Extract the (x, y) coordinate from the center of the cell holding the provided text.  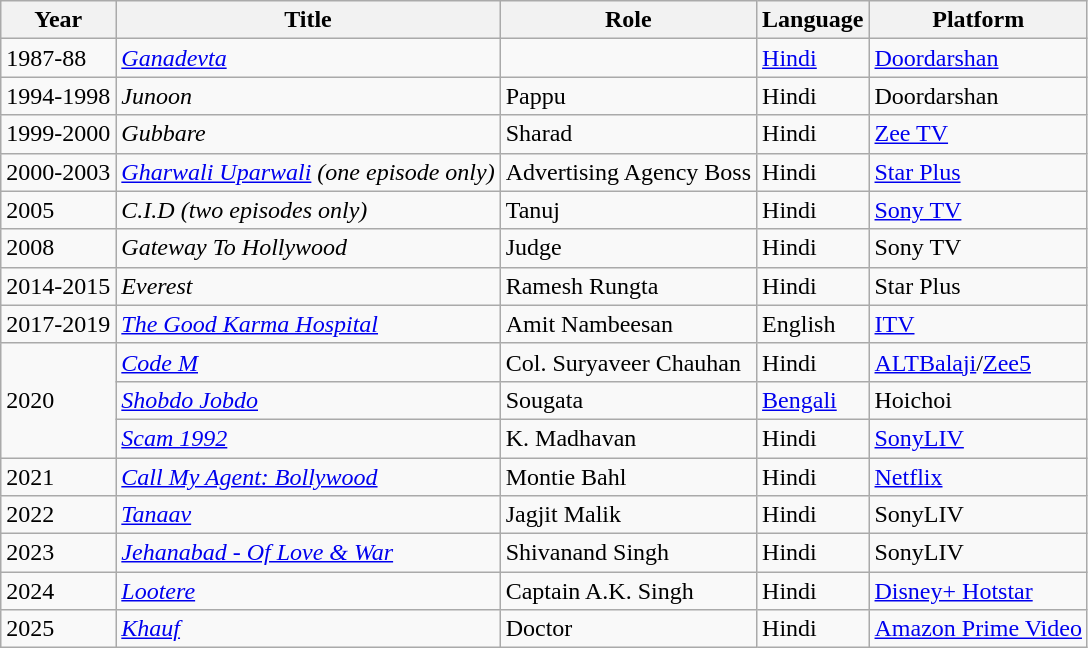
1987-88 (58, 58)
Amit Nambeesan (628, 324)
2024 (58, 591)
Junoon (308, 96)
Tanaav (308, 515)
Sougata (628, 400)
2020 (58, 400)
Year (58, 20)
Ramesh Rungta (628, 286)
Advertising Agency Boss (628, 172)
Judge (628, 248)
ITV (978, 324)
The Good Karma Hospital (308, 324)
Gubbare (308, 134)
Scam 1992 (308, 438)
2000-2003 (58, 172)
Disney+ Hotstar (978, 591)
Gharwali Uparwali (one episode only) (308, 172)
Col. Suryaveer Chauhan (628, 362)
Amazon Prime Video (978, 629)
Sharad (628, 134)
2008 (58, 248)
Shivanand Singh (628, 553)
Captain A.K. Singh (628, 591)
Doctor (628, 629)
Role (628, 20)
Call My Agent: Bollywood (308, 477)
Code M (308, 362)
English (813, 324)
Bengali (813, 400)
Lootere (308, 591)
Netflix (978, 477)
Jehanabad - Of Love & War (308, 553)
2025 (58, 629)
2005 (58, 210)
Hoichoi (978, 400)
Shobdo Jobdo (308, 400)
C.I.D (two episodes only) (308, 210)
2017-2019 (58, 324)
Gateway To Hollywood (308, 248)
Ganadevta (308, 58)
2014-2015 (58, 286)
K. Madhavan (628, 438)
2021 (58, 477)
1999-2000 (58, 134)
Title (308, 20)
Tanuj (628, 210)
1994-1998 (58, 96)
Pappu (628, 96)
Language (813, 20)
Platform (978, 20)
Jagjit Malik (628, 515)
ALTBalaji/Zee5 (978, 362)
Montie Bahl (628, 477)
Everest (308, 286)
2023 (58, 553)
2022 (58, 515)
Khauf (308, 629)
Zee TV (978, 134)
